Provide the (X, Y) coordinate of the cell's center where the given text is located.  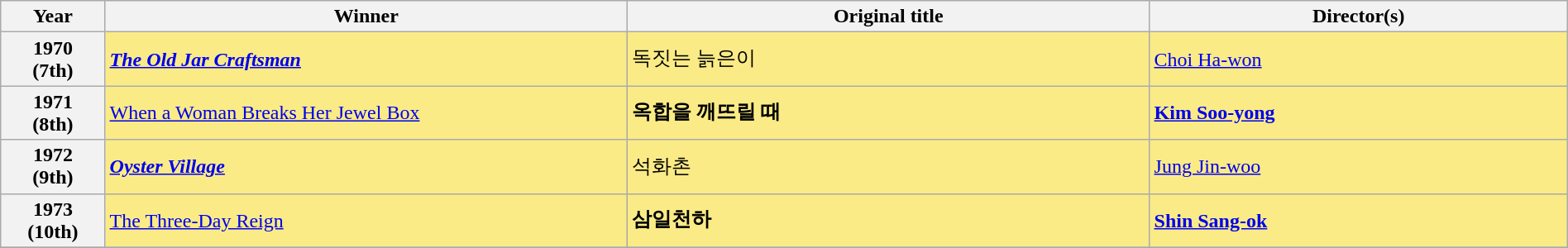
Shin Sang-ok (1358, 220)
Oyster Village (366, 167)
석화촌 (889, 167)
Original title (889, 17)
1972(9th) (53, 167)
1970(7th) (53, 60)
1973(10th) (53, 220)
1971(8th) (53, 112)
Director(s) (1358, 17)
The Three-Day Reign (366, 220)
When a Woman Breaks Her Jewel Box (366, 112)
Kim Soo-yong (1358, 112)
독짓는 늙은이 (889, 60)
Winner (366, 17)
삼일천하 (889, 220)
옥합을 깨뜨릴 때 (889, 112)
Choi Ha-won (1358, 60)
The Old Jar Craftsman (366, 60)
Jung Jin-woo (1358, 167)
Year (53, 17)
